Identify which cell holds the provided text, then report its [x, y] central coordinate. 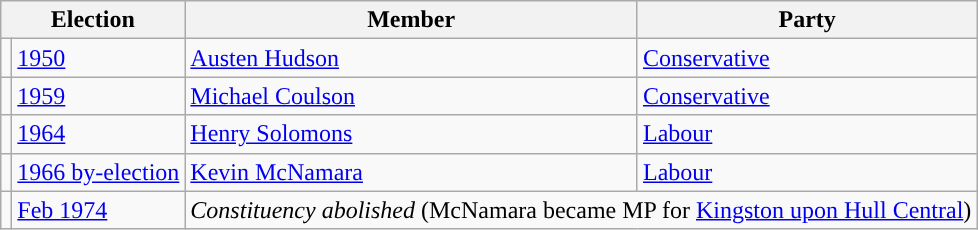
1964 [98, 134]
1959 [98, 96]
Michael Coulson [412, 96]
Constituency abolished (McNamara became MP for Kingston upon Hull Central) [581, 210]
Henry Solomons [412, 134]
1966 by-election [98, 172]
Party [806, 20]
Election [93, 20]
1950 [98, 58]
Kevin McNamara [412, 172]
Member [412, 20]
Austen Hudson [412, 58]
Feb 1974 [98, 210]
